Scan for the cell matching the given text and deliver its (x, y) coordinate at center. 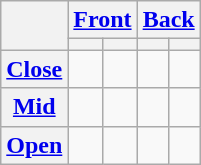
Open (34, 145)
Mid (34, 107)
Close (34, 69)
Back (168, 20)
Front (102, 20)
